Return the [X, Y] coordinate for the center point of the cell that contains the specified text.  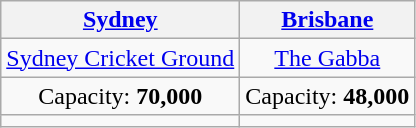
Capacity: 48,000 [328, 96]
Sydney [120, 20]
Brisbane [328, 20]
Capacity: 70,000 [120, 96]
The Gabba [328, 58]
Sydney Cricket Ground [120, 58]
